Extract the [x, y] coordinate from the center of the cell holding the provided text.  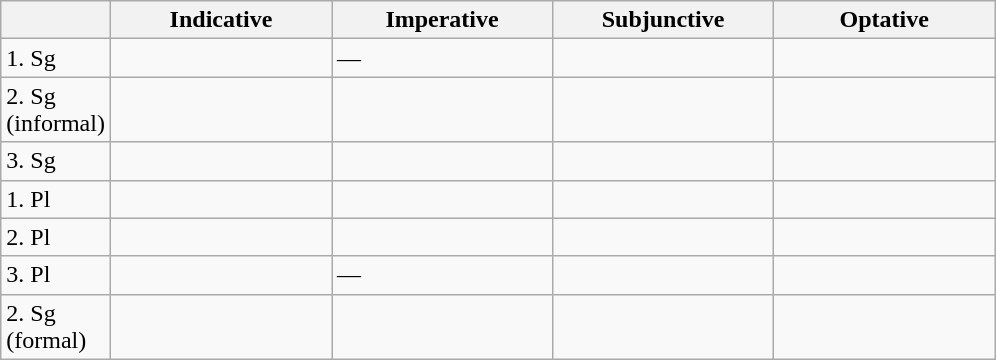
1. Pl [56, 199]
1. Sg [56, 58]
3. Sg [56, 161]
3. Pl [56, 275]
2. Pl [56, 237]
2. Sg (informal) [56, 110]
Indicative [220, 20]
Imperative [442, 20]
2. Sg (formal) [56, 326]
Optative [884, 20]
Subjunctive [664, 20]
